Provide the (X, Y) coordinate of the cell's center where the given text is located.  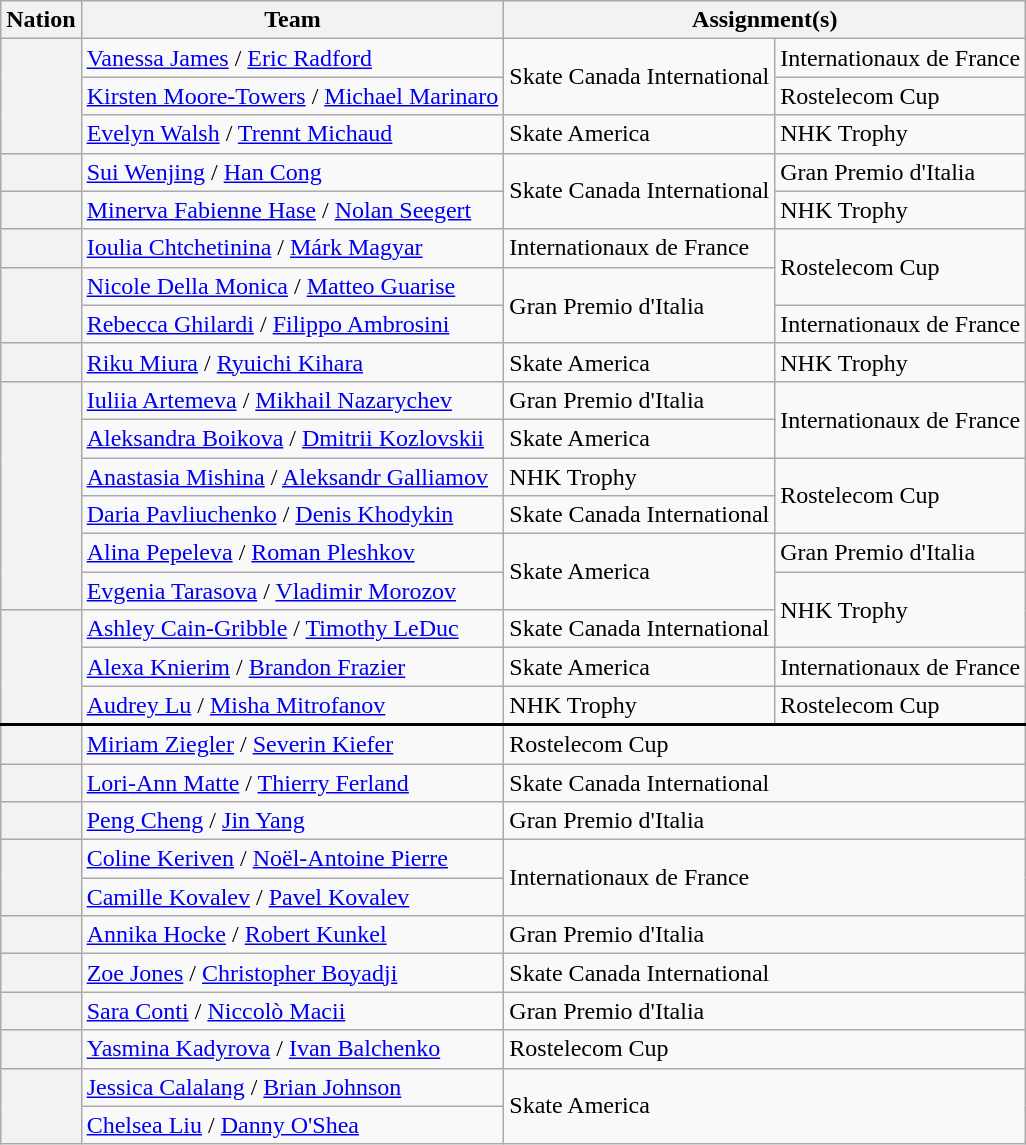
Camille Kovalev / Pavel Kovalev (292, 897)
Ashley Cain-Gribble / Timothy LeDuc (292, 629)
Miriam Ziegler / Severin Kiefer (292, 744)
Sui Wenjing / Han Cong (292, 172)
Sara Conti / Niccolò Macii (292, 1011)
Lori-Ann Matte / Thierry Ferland (292, 783)
Riku Miura / Ryuichi Kihara (292, 362)
Anastasia Mishina / Aleksandr Galliamov (292, 477)
Annika Hocke / Robert Kunkel (292, 935)
Kirsten Moore-Towers / Michael Marinaro (292, 96)
Iuliia Artemeva / Mikhail Nazarychev (292, 400)
Alina Pepeleva / Roman Pleshkov (292, 553)
Minerva Fabienne Hase / Nolan Seegert (292, 210)
Rebecca Ghilardi / Filippo Ambrosini (292, 324)
Ioulia Chtchetinina / Márk Magyar (292, 248)
Chelsea Liu / Danny O'Shea (292, 1125)
Audrey Lu / Misha Mitrofanov (292, 706)
Yasmina Kadyrova / Ivan Balchenko (292, 1049)
Nicole Della Monica / Matteo Guarise (292, 286)
Team (292, 20)
Alexa Knierim / Brandon Frazier (292, 667)
Coline Keriven / Noël-Antoine Pierre (292, 859)
Daria Pavliuchenko / Denis Khodykin (292, 515)
Jessica Calalang / Brian Johnson (292, 1087)
Assignment(s) (765, 20)
Peng Cheng / Jin Yang (292, 821)
Vanessa James / Eric Radford (292, 58)
Evelyn Walsh / Trennt Michaud (292, 134)
Aleksandra Boikova / Dmitrii Kozlovskii (292, 438)
Evgenia Tarasova / Vladimir Morozov (292, 591)
Nation (41, 20)
Zoe Jones / Christopher Boyadji (292, 973)
